For the text-containing cell, return its midpoint in [x, y] coordinate format. 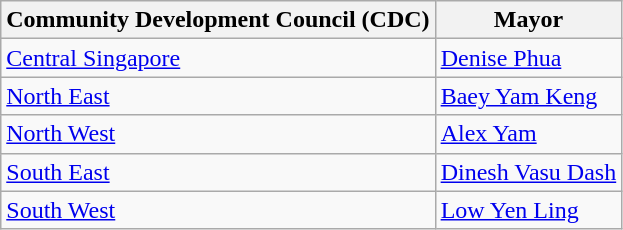
Low Yen Ling [528, 210]
Mayor [528, 20]
North East [218, 96]
Baey Yam Keng [528, 96]
Central Singapore [218, 58]
Denise Phua [528, 58]
Alex Yam [528, 134]
North West [218, 134]
Dinesh Vasu Dash [528, 172]
Community Development Council (CDC) [218, 20]
South West [218, 210]
South East [218, 172]
